Provide the [X, Y] coordinate of the cell's center where the given text is located.  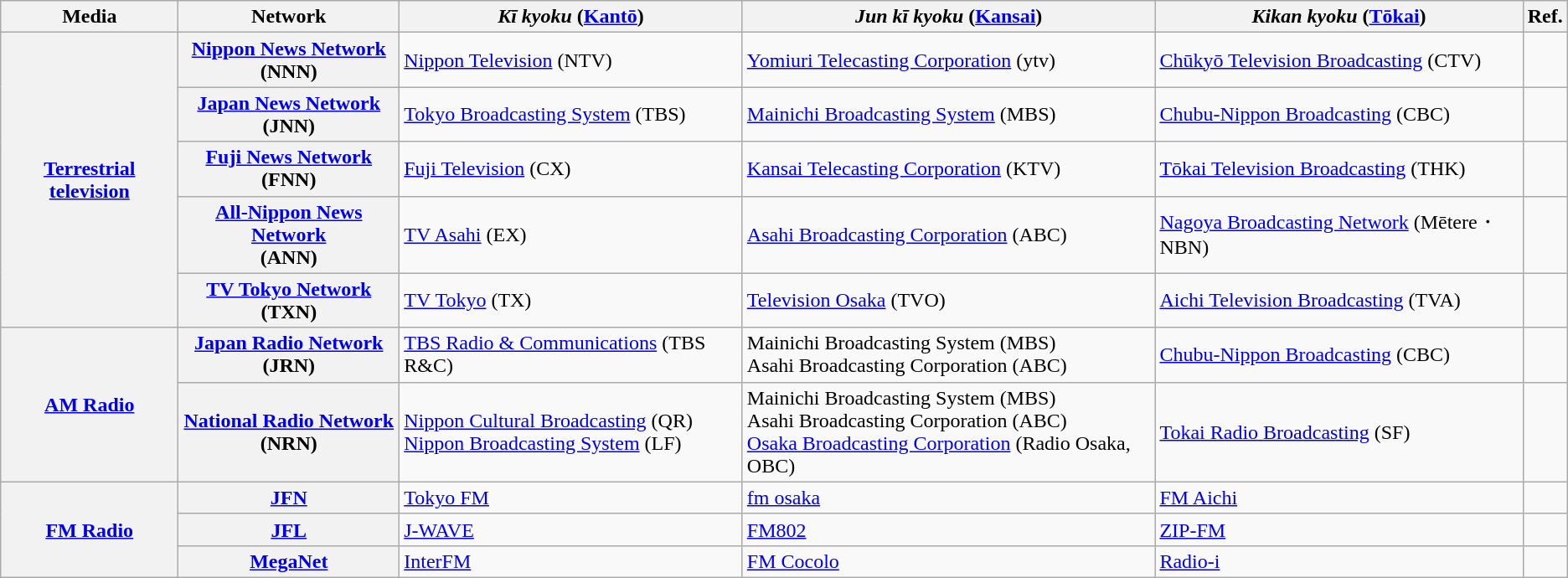
Fuji Television (CX) [571, 169]
Mainichi Broadcasting System (MBS) Asahi Broadcasting Corporation (ABC) Osaka Broadcasting Corporation (Radio Osaka, OBC) [948, 432]
Kikan kyoku (Tōkai) [1338, 17]
Ref. [1545, 17]
InterFM [571, 561]
Tokai Radio Broadcasting (SF) [1338, 432]
Yomiuri Telecasting Corporation (ytv) [948, 60]
Media [90, 17]
Terrestrial television [90, 180]
Japan News Network(JNN) [289, 114]
Nippon Television (NTV) [571, 60]
Mainichi Broadcasting System (MBS) Asahi Broadcasting Corporation (ABC) [948, 355]
National Radio Network(NRN) [289, 432]
Kī kyoku (Kantō) [571, 17]
TV Asahi (EX) [571, 235]
TV Tokyo (TX) [571, 300]
Aichi Television Broadcasting (TVA) [1338, 300]
Asahi Broadcasting Corporation (ABC) [948, 235]
JFL [289, 529]
Television Osaka (TVO) [948, 300]
Tōkai Television Broadcasting (THK) [1338, 169]
Nagoya Broadcasting Network (Mētere・NBN) [1338, 235]
Network [289, 17]
Mainichi Broadcasting System (MBS) [948, 114]
Kansai Telecasting Corporation (KTV) [948, 169]
JFN [289, 498]
Radio-i [1338, 561]
TBS Radio & Communications (TBS R&C) [571, 355]
J-WAVE [571, 529]
Japan Radio Network(JRN) [289, 355]
FM Cocolo [948, 561]
Nippon Cultural Broadcasting (QR) Nippon Broadcasting System (LF) [571, 432]
Jun kī kyoku (Kansai) [948, 17]
Tokyo FM [571, 498]
Nippon News Network(NNN) [289, 60]
ZIP-FM [1338, 529]
Chūkyō Television Broadcasting (CTV) [1338, 60]
Tokyo Broadcasting System (TBS) [571, 114]
TV Tokyo Network(TXN) [289, 300]
FM Aichi [1338, 498]
MegaNet [289, 561]
AM Radio [90, 405]
All-Nippon News Network(ANN) [289, 235]
FM Radio [90, 529]
Fuji News Network(FNN) [289, 169]
fm osaka [948, 498]
FM802 [948, 529]
